For the text-containing cell, return its midpoint in [x, y] coordinate format. 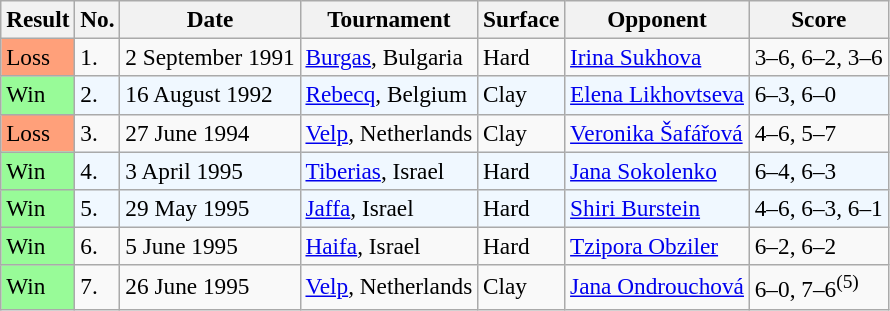
Haifa, Israel [389, 246]
Surface [522, 19]
2. [98, 95]
3 April 1995 [210, 170]
6–0, 7–6(5) [818, 287]
Date [210, 19]
3–6, 6–2, 3–6 [818, 57]
27 June 1994 [210, 133]
Result [38, 19]
Veronika Šafářová [658, 133]
4–6, 5–7 [818, 133]
6. [98, 246]
Irina Sukhova [658, 57]
4. [98, 170]
1. [98, 57]
Shiri Burstein [658, 208]
Jana Ondrouchová [658, 287]
5. [98, 208]
6–2, 6–2 [818, 246]
Score [818, 19]
6–4, 6–3 [818, 170]
4–6, 6–3, 6–1 [818, 208]
Jana Sokolenko [658, 170]
Rebecq, Belgium [389, 95]
26 June 1995 [210, 287]
No. [98, 19]
29 May 1995 [210, 208]
Tiberias, Israel [389, 170]
Tzipora Obziler [658, 246]
Jaffa, Israel [389, 208]
Tournament [389, 19]
Burgas, Bulgaria [389, 57]
5 June 1995 [210, 246]
3. [98, 133]
16 August 1992 [210, 95]
2 September 1991 [210, 57]
7. [98, 287]
6–3, 6–0 [818, 95]
Elena Likhovtseva [658, 95]
Opponent [658, 19]
